Return the [X, Y] coordinate for the center point of the cell that contains the specified text.  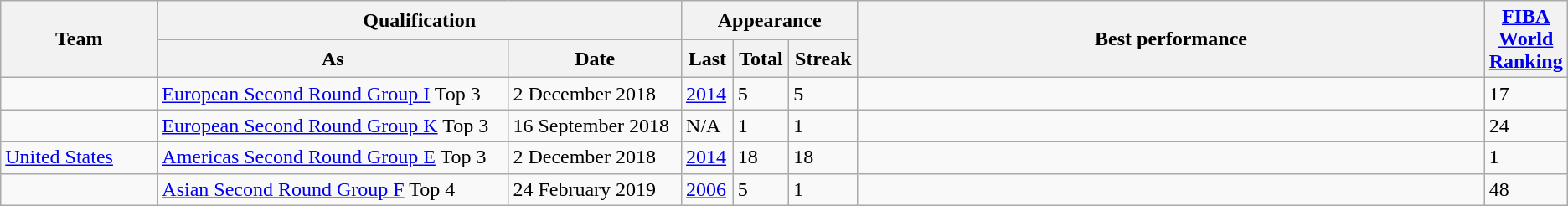
Last [708, 59]
European Second Round Group K Top 3 [333, 126]
Americas Second Round Group E Top 3 [333, 157]
Best performance [1171, 39]
United States [79, 157]
2006 [708, 189]
Team [79, 39]
Asian Second Round Group F Top 4 [333, 189]
N/A [708, 126]
17 [1526, 94]
Appearance [770, 20]
Qualification [420, 20]
Total [761, 59]
24 [1526, 126]
FIBA World Ranking [1526, 39]
16 September 2018 [595, 126]
Streak [823, 59]
As [333, 59]
48 [1526, 189]
European Second Round Group I Top 3 [333, 94]
Date [595, 59]
24 February 2019 [595, 189]
